Provide the [X, Y] coordinate of the cell's center where the given text is located.  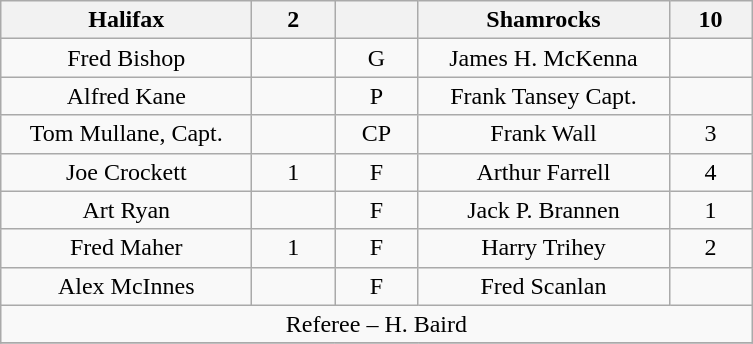
G [376, 58]
CP [376, 134]
Fred Maher [126, 248]
Alex McInnes [126, 286]
Joe Crockett [126, 172]
4 [710, 172]
Shamrocks [544, 20]
3 [710, 134]
Fred Scanlan [544, 286]
Harry Trihey [544, 248]
Jack P. Brannen [544, 210]
Arthur Farrell [544, 172]
James H. McKenna [544, 58]
Alfred Kane [126, 96]
Tom Mullane, Capt. [126, 134]
10 [710, 20]
P [376, 96]
Frank Tansey Capt. [544, 96]
Art Ryan [126, 210]
Halifax [126, 20]
Fred Bishop [126, 58]
Referee – H. Baird [376, 324]
Frank Wall [544, 134]
